Identify which cell holds the provided text, then report its [x, y] central coordinate. 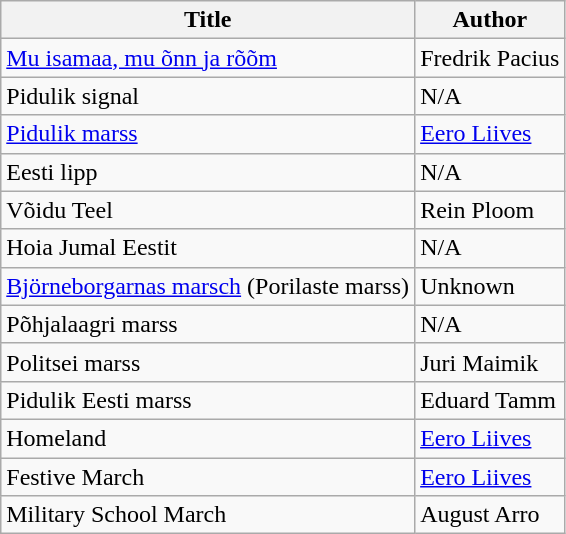
Military School March [208, 515]
Rein Ploom [490, 210]
Björneborgarnas marsch (Porilaste marss) [208, 286]
Pidulik Eesti marss [208, 400]
Title [208, 20]
Festive March [208, 477]
Võidu Teel [208, 210]
Hoia Jumal Eestit [208, 248]
August Arro [490, 515]
Pidulik marss [208, 134]
Eduard Tamm [490, 400]
Homeland [208, 438]
Juri Maimik [490, 362]
Põhjalaagri marss [208, 324]
Author [490, 20]
Eesti lipp [208, 172]
Pidulik signal [208, 96]
Fredrik Pacius [490, 58]
Mu isamaa, mu õnn ja rõõm [208, 58]
Politsei marss [208, 362]
Unknown [490, 286]
